Extract the (X, Y) coordinate from the center of the cell holding the provided text.  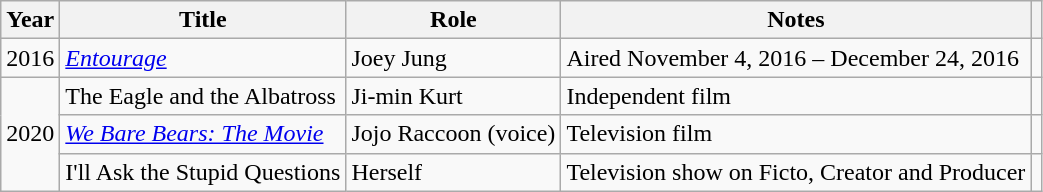
Herself (454, 172)
Television film (796, 134)
I'll Ask the Stupid Questions (203, 172)
Entourage (203, 58)
The Eagle and the Albatross (203, 96)
Aired November 4, 2016 – December 24, 2016 (796, 58)
2020 (30, 134)
Jojo Raccoon (voice) (454, 134)
Television show on Ficto, Creator and Producer (796, 172)
Year (30, 20)
Ji-min Kurt (454, 96)
Independent film (796, 96)
2016 (30, 58)
Title (203, 20)
We Bare Bears: The Movie (203, 134)
Joey Jung (454, 58)
Role (454, 20)
Notes (796, 20)
